Pinpoint the cell where the given text exists, returning its [x, y] midpoint coordinate. 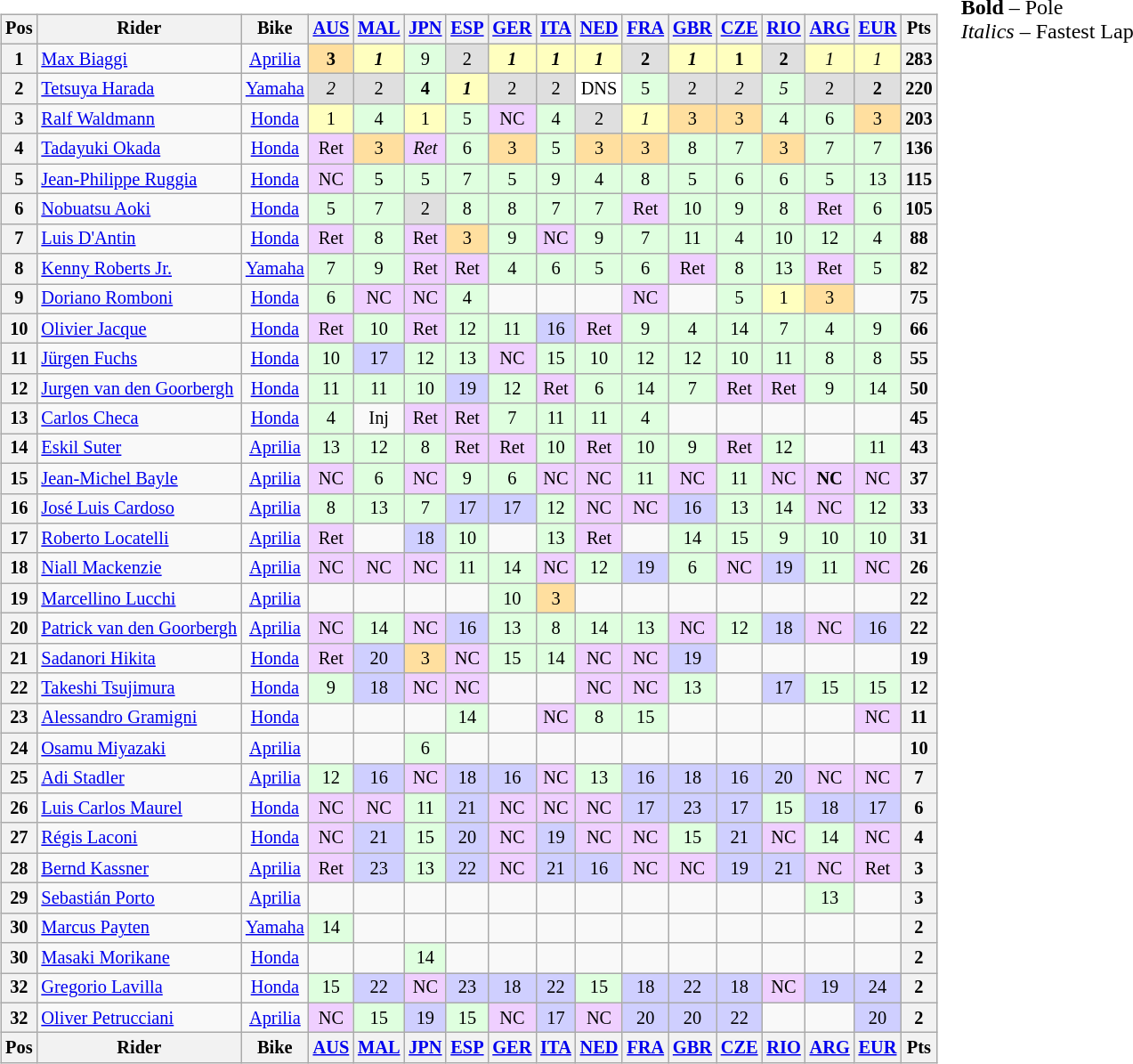
Olivier Jacque [139, 329]
Carlos Checa [139, 418]
Sebastián Porto [139, 898]
31 [919, 539]
Doriano Romboni [139, 299]
Kenny Roberts Jr. [139, 269]
Osamu Miyazaki [139, 748]
45 [919, 418]
Roberto Locatelli [139, 539]
43 [919, 449]
Tetsuya Harada [139, 89]
Takeshi Tsujimura [139, 688]
283 [919, 59]
Patrick van den Goorbergh [139, 629]
Nobuatsu Aoki [139, 209]
82 [919, 269]
29 [19, 898]
136 [919, 149]
Sadanori Hikita [139, 658]
Eskil Suter [139, 449]
Alessandro Gramigni [139, 719]
Oliver Petrucciani [139, 1018]
33 [919, 508]
115 [919, 179]
Inj [379, 418]
220 [919, 89]
66 [919, 329]
Gregorio Lavilla [139, 988]
Luis D'Antin [139, 239]
Niall Mackenzie [139, 568]
José Luis Cardoso [139, 508]
Régis Laconi [139, 838]
55 [919, 359]
Max Biaggi [139, 59]
Masaki Morikane [139, 958]
Jean-Michel Bayle [139, 478]
25 [19, 778]
Bernd Kassner [139, 868]
DNS [600, 89]
88 [919, 239]
27 [19, 838]
Tadayuki Okada [139, 149]
Adi Stadler [139, 778]
50 [919, 389]
37 [919, 478]
Jürgen Fuchs [139, 359]
105 [919, 209]
203 [919, 119]
Ralf Waldmann [139, 119]
Jean-Philippe Ruggia [139, 179]
Luis Carlos Maurel [139, 808]
Marcellino Lucchi [139, 598]
28 [19, 868]
Marcus Payten [139, 928]
75 [919, 299]
Jurgen van den Goorbergh [139, 389]
